Output the (x, y) coordinate of the center of the cell containing the given text.  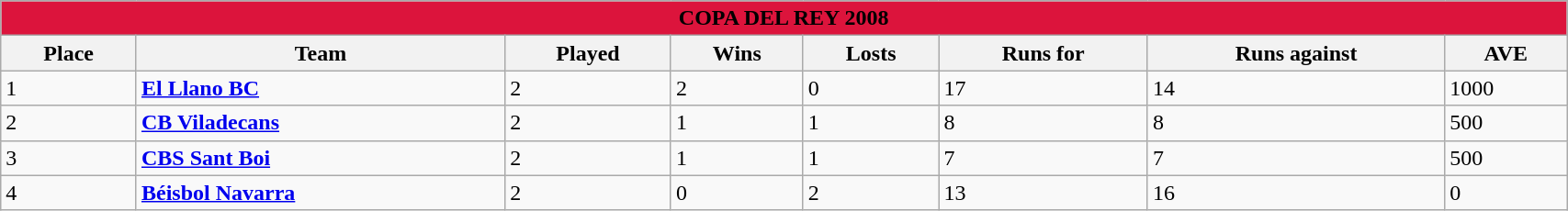
CBS Sant Boi (320, 158)
Runs for (1043, 53)
Played (588, 53)
AVE (1506, 53)
Béisbol Navarra (320, 193)
Team (320, 53)
Wins (737, 53)
Runs against (1295, 53)
COPA DEL REY 2008 (784, 18)
17 (1043, 88)
13 (1043, 193)
16 (1295, 193)
14 (1295, 88)
Place (69, 53)
1000 (1506, 88)
El Llano BC (320, 88)
CB Viladecans (320, 123)
4 (69, 193)
Losts (871, 53)
3 (69, 158)
